Return the [x, y] coordinate for the center point of the cell that contains the specified text.  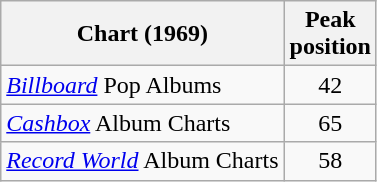
65 [330, 123]
Billboard Pop Albums [142, 85]
42 [330, 85]
Chart (1969) [142, 34]
Record World Album Charts [142, 161]
Peakposition [330, 34]
Cashbox Album Charts [142, 123]
58 [330, 161]
